Return (X, Y) of the center of cell containing provided text 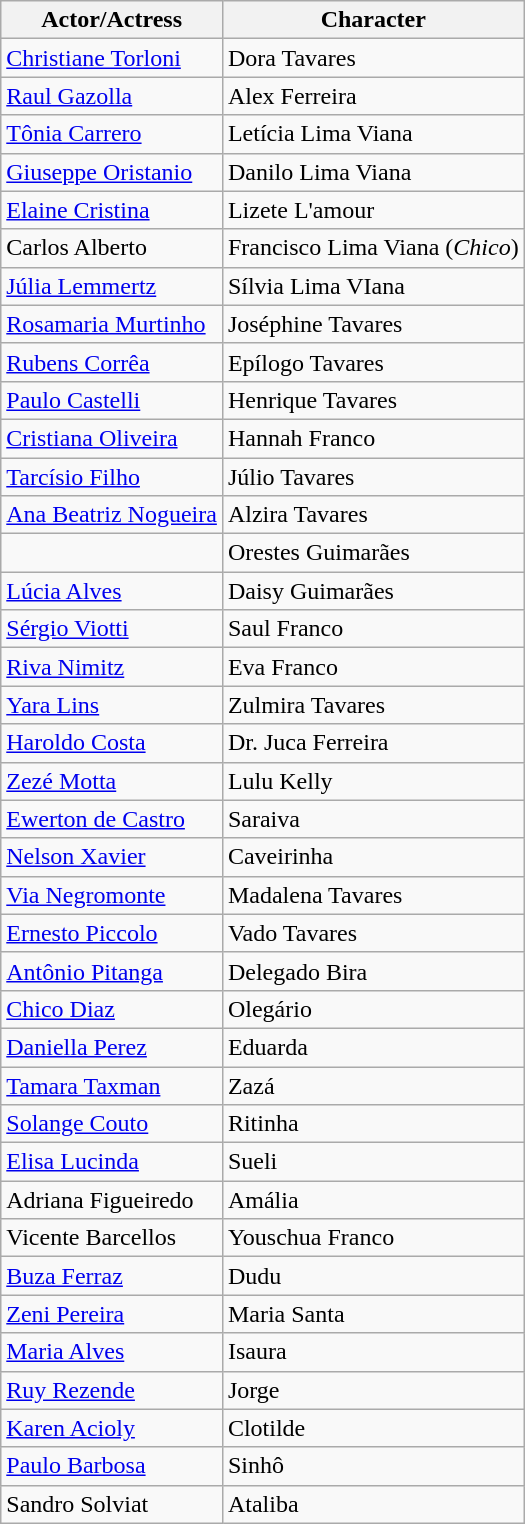
Lúcia Alves (112, 591)
Daniella Perez (112, 1047)
Júlia Lemmertz (112, 286)
Hannah Franco (373, 438)
Paulo Barbosa (112, 1466)
Jorge (373, 1390)
Sinhô (373, 1466)
Ritinha (373, 1124)
Lulu Kelly (373, 781)
Ewerton de Castro (112, 819)
Via Negromonte (112, 895)
Eva Franco (373, 667)
Solange Couto (112, 1124)
Tamara Taxman (112, 1085)
Danilo Lima Viana (373, 172)
Zeni Pereira (112, 1314)
Joséphine Tavares (373, 324)
Elaine Cristina (112, 210)
Rubens Corrêa (112, 362)
Vado Tavares (373, 933)
Elisa Lucinda (112, 1162)
Zulmira Tavares (373, 705)
Cristiana Oliveira (112, 438)
Ernesto Piccolo (112, 933)
Riva Nimitz (112, 667)
Paulo Castelli (112, 400)
Alzira Tavares (373, 515)
Karen Acioly (112, 1428)
Dora Tavares (373, 58)
Dudu (373, 1276)
Ataliba (373, 1504)
Orestes Guimarães (373, 553)
Isaura (373, 1352)
Vicente Barcellos (112, 1238)
Christiane Torloni (112, 58)
Clotilde (373, 1428)
Adriana Figueiredo (112, 1200)
Youschua Franco (373, 1238)
Carlos Alberto (112, 248)
Júlio Tavares (373, 477)
Giuseppe Oristanio (112, 172)
Caveirinha (373, 857)
Sílvia Lima VIana (373, 286)
Lizete L'amour (373, 210)
Alex Ferreira (373, 96)
Epílogo Tavares (373, 362)
Eduarda (373, 1047)
Tarcísio Filho (112, 477)
Sérgio Viotti (112, 629)
Buza Ferraz (112, 1276)
Ruy Rezende (112, 1390)
Rosamaria Murtinho (112, 324)
Francisco Lima Viana (Chico) (373, 248)
Zezé Motta (112, 781)
Daisy Guimarães (373, 591)
Saraiva (373, 819)
Zazá (373, 1085)
Sueli (373, 1162)
Sandro Solviat (112, 1504)
Chico Diaz (112, 1009)
Nelson Xavier (112, 857)
Antônio Pitanga (112, 971)
Actor/Actress (112, 20)
Maria Alves (112, 1352)
Character (373, 20)
Amália (373, 1200)
Henrique Tavares (373, 400)
Madalena Tavares (373, 895)
Saul Franco (373, 629)
Haroldo Costa (112, 743)
Olegário (373, 1009)
Delegado Bira (373, 971)
Tônia Carrero (112, 134)
Yara Lins (112, 705)
Letícia Lima Viana (373, 134)
Ana Beatriz Nogueira (112, 515)
Dr. Juca Ferreira (373, 743)
Maria Santa (373, 1314)
Raul Gazolla (112, 96)
